Output the [X, Y] coordinate of the center of the cell containing the given text.  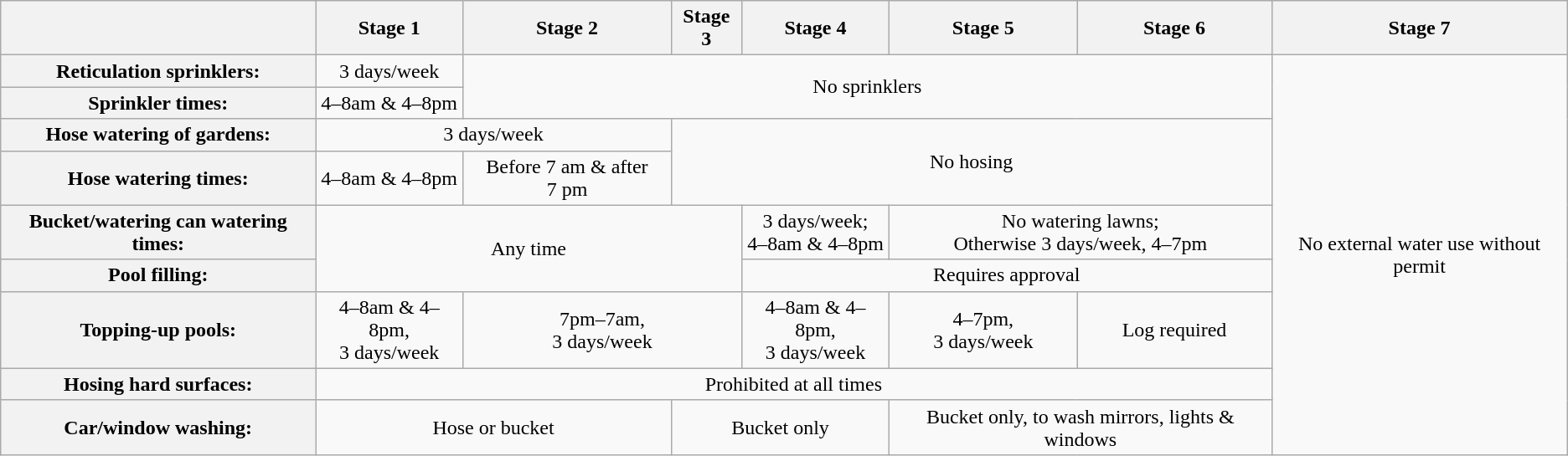
Stage 7 [1419, 28]
Hose watering times: [158, 177]
Prohibited at all times [794, 384]
Sprinkler times: [158, 103]
Stage 4 [815, 28]
Requires approval [1007, 275]
Topping-up pools: [158, 330]
3 days/week; 4–8am & 4–8pm [815, 233]
Stage 1 [389, 28]
Reticulation sprinklers: [158, 71]
Stage 3 [706, 28]
Stage 6 [1174, 28]
Pool filling: [158, 275]
No watering lawns; Otherwise 3 days/week, 4–7pm [1081, 233]
Stage 2 [568, 28]
Car/window washing: [158, 427]
Before 7 am & after 7 pm [568, 177]
7pm–7am, 3 days/week [603, 330]
No sprinklers [868, 87]
Bucket only, to wash mirrors, lights & windows [1081, 427]
Log required [1174, 330]
4–7pm, 3 days/week [983, 330]
Hosing hard surfaces: [158, 384]
No external water use without permit [1419, 255]
Bucket only [780, 427]
Stage 5 [983, 28]
Any time [529, 248]
Hose or bucket [494, 427]
Bucket/watering can watering times: [158, 233]
No hosing [972, 162]
Hose watering of gardens: [158, 135]
